Determine the [x, y] coordinate at the center of the cell enclosing the given text.  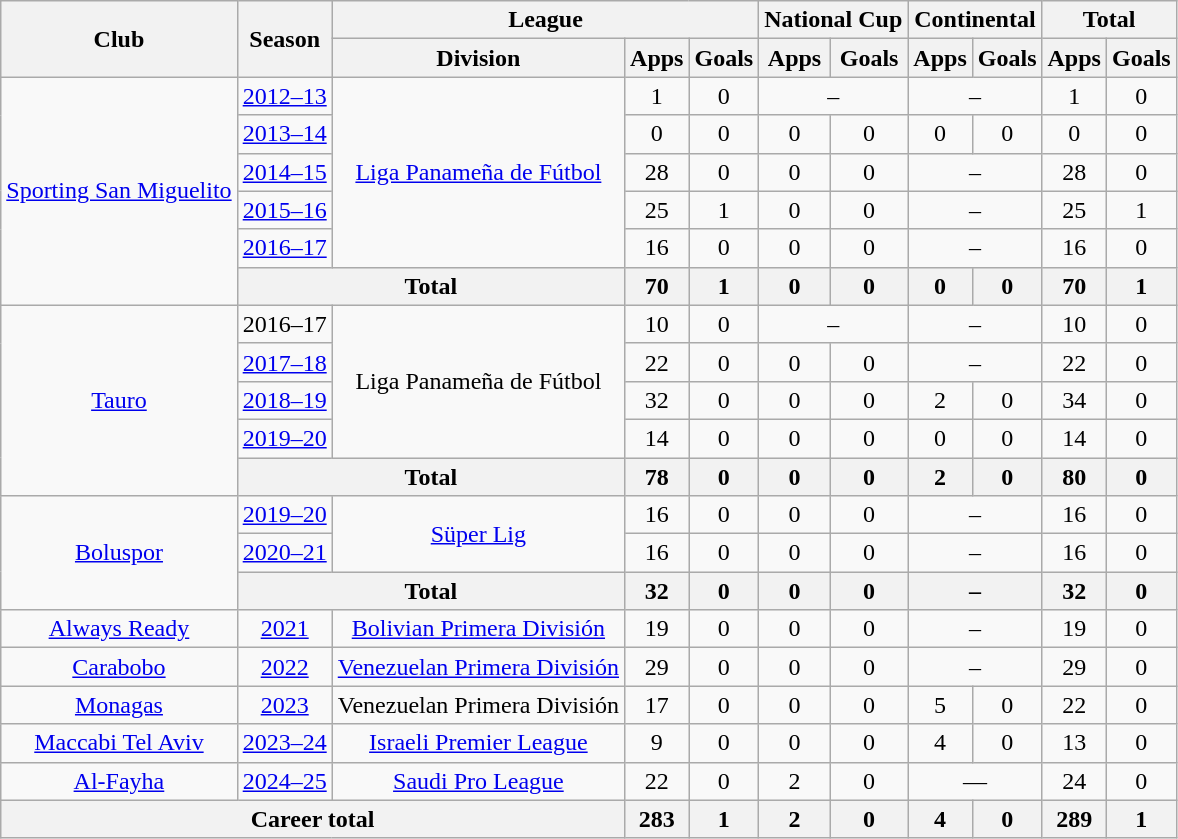
2012–13 [284, 96]
2023 [284, 705]
2023–24 [284, 743]
2018–19 [284, 400]
Boluspor [119, 553]
5 [940, 705]
Al-Fayha [119, 781]
Always Ready [119, 629]
National Cup [834, 20]
Career total [313, 819]
Tauro [119, 400]
283 [657, 819]
34 [1074, 400]
80 [1074, 477]
Süper Lig [478, 534]
Monagas [119, 705]
Continental [975, 20]
Season [284, 39]
Club [119, 39]
289 [1074, 819]
2022 [284, 667]
2020–21 [284, 553]
2014–15 [284, 172]
2021 [284, 629]
Carabobo [119, 667]
Saudi Pro League [478, 781]
Maccabi Tel Aviv [119, 743]
League [545, 20]
17 [657, 705]
2024–25 [284, 781]
2017–18 [284, 362]
9 [657, 743]
13 [1074, 743]
Israeli Premier League [478, 743]
Bolivian Primera División [478, 629]
— [975, 781]
78 [657, 477]
Sporting San Miguelito [119, 191]
2015–16 [284, 210]
2013–14 [284, 134]
Division [478, 58]
24 [1074, 781]
